Return (X, Y) of the center of cell containing provided text 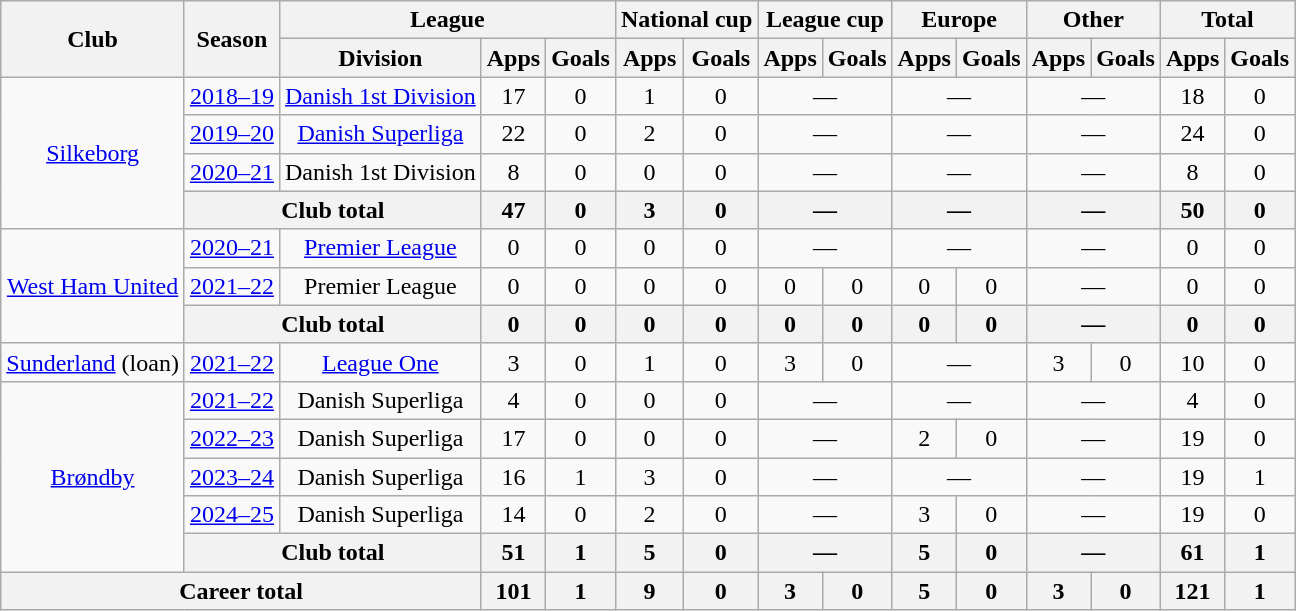
Other (1093, 20)
League cup (825, 20)
24 (1192, 134)
10 (1192, 362)
18 (1192, 96)
Total (1227, 20)
121 (1192, 591)
101 (513, 591)
League One (380, 362)
61 (1192, 553)
2019–20 (232, 134)
16 (513, 477)
Europe (959, 20)
2023–24 (232, 477)
Sunderland (loan) (93, 362)
Silkeborg (93, 153)
2024–25 (232, 515)
West Ham United (93, 286)
2018–19 (232, 96)
Club (93, 39)
Division (380, 58)
Season (232, 39)
League (447, 20)
50 (1192, 210)
47 (513, 210)
22 (513, 134)
51 (513, 553)
Career total (241, 591)
9 (649, 591)
Brøndby (93, 476)
National cup (686, 20)
14 (513, 515)
2022–23 (232, 438)
